Return (x, y) of the center of cell containing provided text 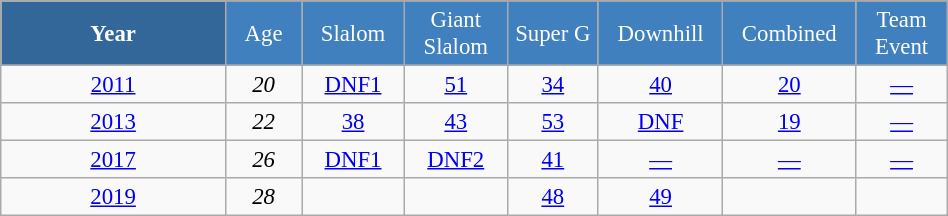
Slalom (354, 34)
53 (552, 122)
DNF2 (456, 160)
GiantSlalom (456, 34)
28 (263, 197)
34 (552, 85)
43 (456, 122)
2017 (114, 160)
49 (660, 197)
22 (263, 122)
Combined (790, 34)
41 (552, 160)
19 (790, 122)
Downhill (660, 34)
Team Event (902, 34)
DNF (660, 122)
2013 (114, 122)
40 (660, 85)
38 (354, 122)
Super G (552, 34)
2011 (114, 85)
51 (456, 85)
Age (263, 34)
48 (552, 197)
26 (263, 160)
Year (114, 34)
2019 (114, 197)
